For the text-containing cell, return its midpoint in (X, Y) coordinate format. 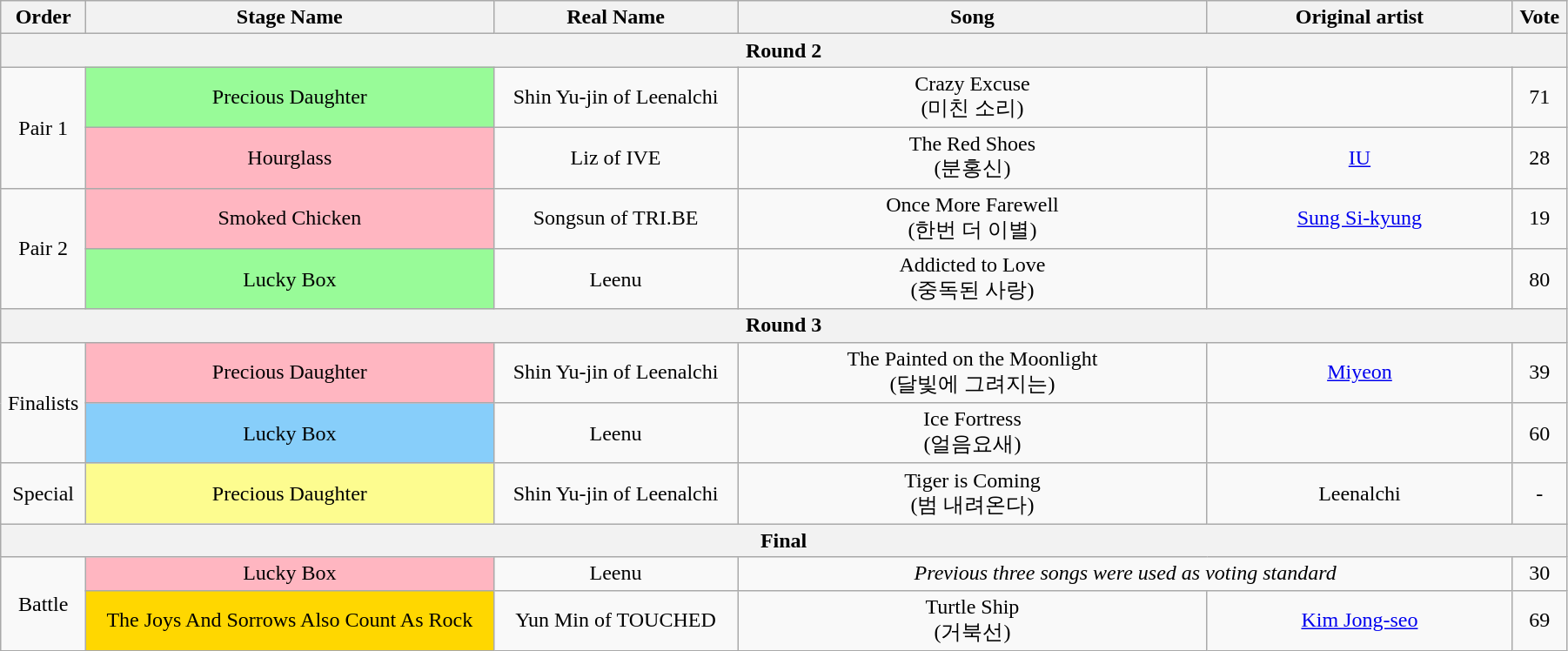
Turtle Ship(거북선) (973, 621)
28 (1539, 158)
Tiger is Coming(범 내려온다) (973, 493)
The Joys And Sorrows Also Count As Rock (290, 621)
Song (973, 17)
Ice Fortress(얼음요새) (973, 433)
Kim Jong-seo (1359, 621)
80 (1539, 279)
IU (1359, 158)
Liz of IVE (616, 158)
Real Name (616, 17)
- (1539, 493)
Original artist (1359, 17)
Sung Si-kyung (1359, 218)
69 (1539, 621)
Pair 2 (44, 249)
60 (1539, 433)
The Painted on the Moonlight(달빛에 그려지는) (973, 372)
Yun Min of TOUCHED (616, 621)
Leenalchi (1359, 493)
Round 2 (784, 50)
Songsun of TRI.BE (616, 218)
Stage Name (290, 17)
The Red Shoes(분홍신) (973, 158)
Special (44, 493)
30 (1539, 574)
Once More Farewell(한번 더 이별) (973, 218)
Vote (1539, 17)
Round 3 (784, 325)
71 (1539, 97)
39 (1539, 372)
19 (1539, 218)
Hourglass (290, 158)
Order (44, 17)
Previous three songs were used as voting standard (1125, 574)
Pair 1 (44, 127)
Finalists (44, 402)
Battle (44, 604)
Addicted to Love(중독된 사랑) (973, 279)
Crazy Excuse(미친 소리) (973, 97)
Final (784, 540)
Miyeon (1359, 372)
Smoked Chicken (290, 218)
